Return [X, Y] of the center of cell containing provided text 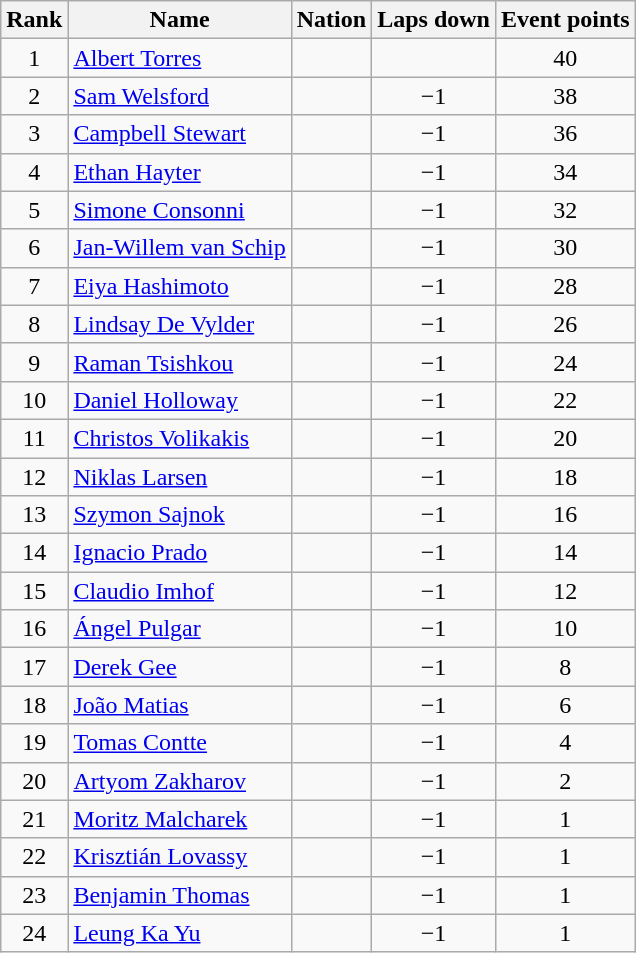
Leung Ka Yu [180, 933]
Claudio Imhof [180, 591]
João Matias [180, 705]
21 [34, 819]
28 [565, 286]
30 [565, 248]
Benjamin Thomas [180, 895]
23 [34, 895]
Ignacio Prado [180, 553]
Raman Tsishkou [180, 362]
7 [34, 286]
Name [180, 20]
Event points [565, 20]
19 [34, 743]
Eiya Hashimoto [180, 286]
Niklas Larsen [180, 477]
Campbell Stewart [180, 134]
Laps down [434, 20]
Szymon Sajnok [180, 515]
36 [565, 134]
Albert Torres [180, 58]
9 [34, 362]
Artyom Zakharov [180, 781]
34 [565, 172]
Daniel Holloway [180, 400]
15 [34, 591]
11 [34, 438]
Jan-Willem van Schip [180, 248]
Christos Volikakis [180, 438]
Lindsay De Vylder [180, 324]
3 [34, 134]
Nation [331, 20]
5 [34, 210]
26 [565, 324]
Sam Welsford [180, 96]
38 [565, 96]
Ethan Hayter [180, 172]
32 [565, 210]
Krisztián Lovassy [180, 857]
Derek Gee [180, 667]
17 [34, 667]
Rank [34, 20]
13 [34, 515]
Ángel Pulgar [180, 629]
Simone Consonni [180, 210]
Tomas Contte [180, 743]
Moritz Malcharek [180, 819]
40 [565, 58]
